Find where the given text appears and provide that cell's center as (X, Y) coordinate. 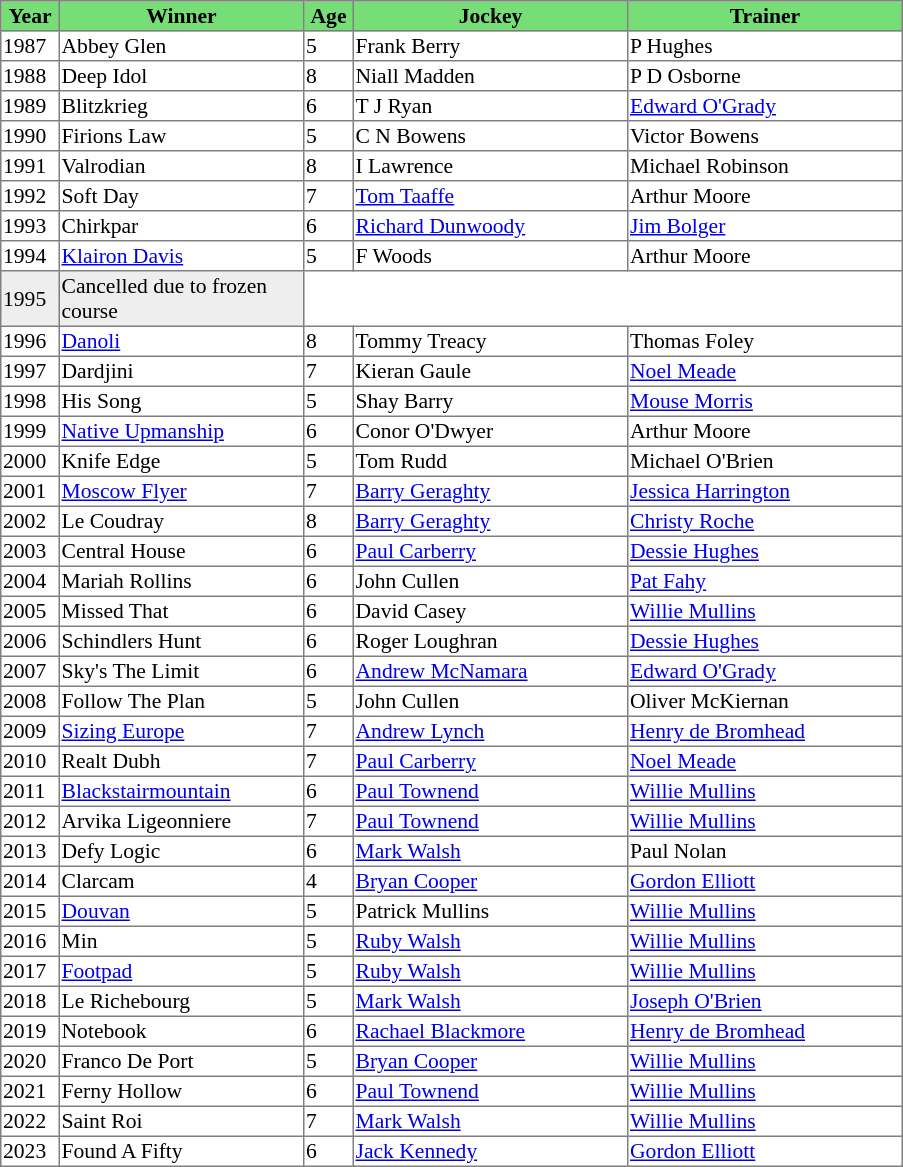
Knife Edge (181, 461)
Shay Barry (490, 401)
Missed That (181, 611)
P D Osborne (765, 76)
1997 (30, 371)
Klairon Davis (181, 256)
F Woods (490, 256)
1991 (30, 166)
Schindlers Hunt (181, 641)
Joseph O'Brien (765, 1001)
Blitzkrieg (181, 106)
Year (30, 16)
Le Richebourg (181, 1001)
Frank Berry (490, 46)
David Casey (490, 611)
Arvika Ligeonniere (181, 821)
Footpad (181, 971)
2022 (30, 1121)
2011 (30, 791)
Douvan (181, 911)
Andrew McNamara (490, 671)
2009 (30, 731)
2016 (30, 941)
Tom Rudd (490, 461)
1994 (30, 256)
2023 (30, 1151)
Conor O'Dwyer (490, 431)
Mariah Rollins (181, 581)
Tommy Treacy (490, 341)
1996 (30, 341)
Central House (181, 551)
1988 (30, 76)
Richard Dunwoody (490, 226)
C N Bowens (490, 136)
2001 (30, 491)
2012 (30, 821)
Danoli (181, 341)
Sky's The Limit (181, 671)
Follow The Plan (181, 701)
Jim Bolger (765, 226)
2020 (30, 1061)
1993 (30, 226)
Trainer (765, 16)
2021 (30, 1091)
Notebook (181, 1031)
Moscow Flyer (181, 491)
1990 (30, 136)
Niall Madden (490, 76)
Jack Kennedy (490, 1151)
Winner (181, 16)
Ferny Hollow (181, 1091)
Le Coudray (181, 521)
Deep Idol (181, 76)
2000 (30, 461)
2018 (30, 1001)
1999 (30, 431)
1987 (30, 46)
Andrew Lynch (490, 731)
2019 (30, 1031)
1989 (30, 106)
His Song (181, 401)
Oliver McKiernan (765, 701)
Jockey (490, 16)
Chirkpar (181, 226)
1998 (30, 401)
Mouse Morris (765, 401)
Patrick Mullins (490, 911)
2015 (30, 911)
2014 (30, 881)
P Hughes (765, 46)
Victor Bowens (765, 136)
I Lawrence (490, 166)
Soft Day (181, 196)
Paul Nolan (765, 851)
Age (329, 16)
Christy Roche (765, 521)
2007 (30, 671)
2005 (30, 611)
Jessica Harrington (765, 491)
Firions Law (181, 136)
Dardjini (181, 371)
2004 (30, 581)
2010 (30, 761)
Roger Loughran (490, 641)
Blackstairmountain (181, 791)
2002 (30, 521)
2013 (30, 851)
Michael Robinson (765, 166)
Cancelled due to frozen course (181, 299)
Rachael Blackmore (490, 1031)
Realt Dubh (181, 761)
Michael O'Brien (765, 461)
Found A Fifty (181, 1151)
Franco De Port (181, 1061)
Pat Fahy (765, 581)
Defy Logic (181, 851)
Kieran Gaule (490, 371)
2006 (30, 641)
Thomas Foley (765, 341)
2017 (30, 971)
Saint Roi (181, 1121)
Valrodian (181, 166)
2003 (30, 551)
2008 (30, 701)
Tom Taaffe (490, 196)
Abbey Glen (181, 46)
T J Ryan (490, 106)
1995 (30, 299)
4 (329, 881)
Min (181, 941)
1992 (30, 196)
Clarcam (181, 881)
Native Upmanship (181, 431)
Sizing Europe (181, 731)
